Capture the cell that displays the provided text and extract its [X, Y] central coordinate. 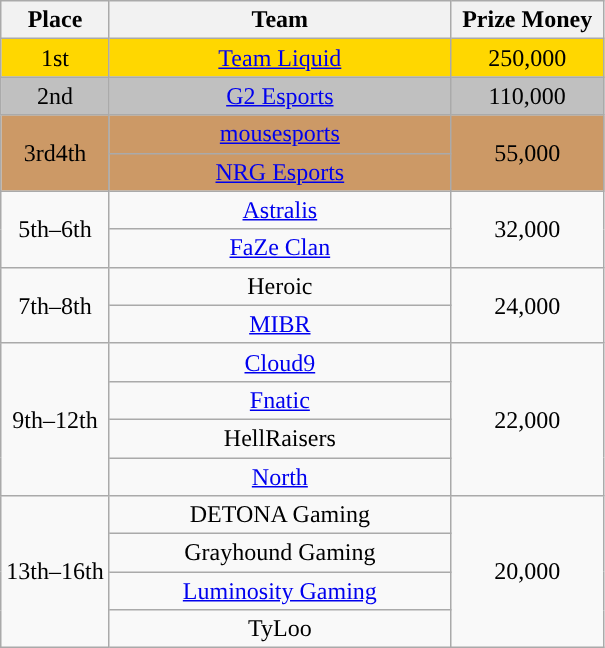
24,000 [527, 305]
Fnatic [280, 400]
Astralis [280, 210]
Heroic [280, 286]
Team Liquid [280, 58]
2nd [56, 96]
32,000 [527, 229]
Grayhound Gaming [280, 553]
NRG Esports [280, 172]
Cloud9 [280, 362]
mousesports [280, 134]
Luminosity Gaming [280, 591]
Place [56, 20]
North [280, 477]
G2 Esports [280, 96]
7th–8th [56, 305]
1st [56, 58]
250,000 [527, 58]
Team [280, 20]
110,000 [527, 96]
13th–16th [56, 572]
MIBR [280, 324]
9th–12th [56, 419]
FaZe Clan [280, 248]
TyLoo [280, 629]
5th–6th [56, 229]
DETONA Gaming [280, 515]
3rd4th [56, 153]
Prize Money [527, 20]
HellRaisers [280, 438]
20,000 [527, 572]
22,000 [527, 419]
55,000 [527, 153]
